Detect which cell encompasses the target text, then output its [X, Y] center coordinate. 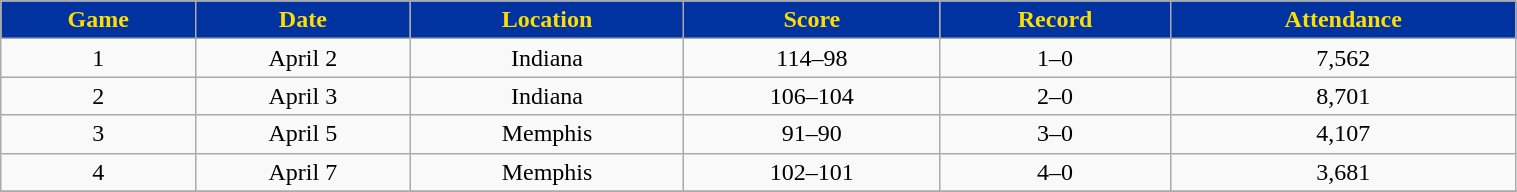
1–0 [1056, 58]
Location [547, 20]
Record [1056, 20]
April 3 [304, 96]
Date [304, 20]
3,681 [1343, 172]
114–98 [812, 58]
April 7 [304, 172]
3 [98, 134]
April 5 [304, 134]
2–0 [1056, 96]
3–0 [1056, 134]
91–90 [812, 134]
106–104 [812, 96]
Attendance [1343, 20]
4 [98, 172]
8,701 [1343, 96]
7,562 [1343, 58]
April 2 [304, 58]
Game [98, 20]
2 [98, 96]
102–101 [812, 172]
4,107 [1343, 134]
4–0 [1056, 172]
1 [98, 58]
Score [812, 20]
